Extract the [x, y] coordinate from the center of the cell holding the provided text.  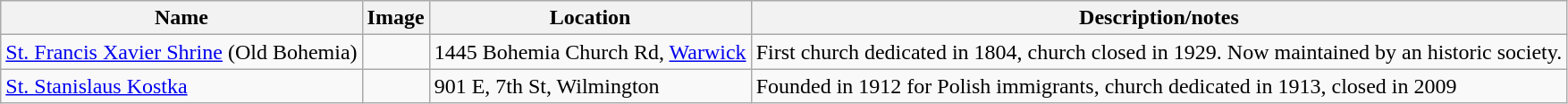
Description/notes [1159, 18]
Location [590, 18]
St. Francis Xavier Shrine (Old Bohemia) [181, 52]
Founded in 1912 for Polish immigrants, church dedicated in 1913, closed in 2009 [1159, 86]
1445 Bohemia Church Rd, Warwick [590, 52]
901 E, 7th St, Wilmington [590, 86]
St. Stanislaus Kostka [181, 86]
First church dedicated in 1804, church closed in 1929. Now maintained by an historic society. [1159, 52]
Name [181, 18]
Image [395, 18]
